Return (X, Y) of the center of cell containing provided text 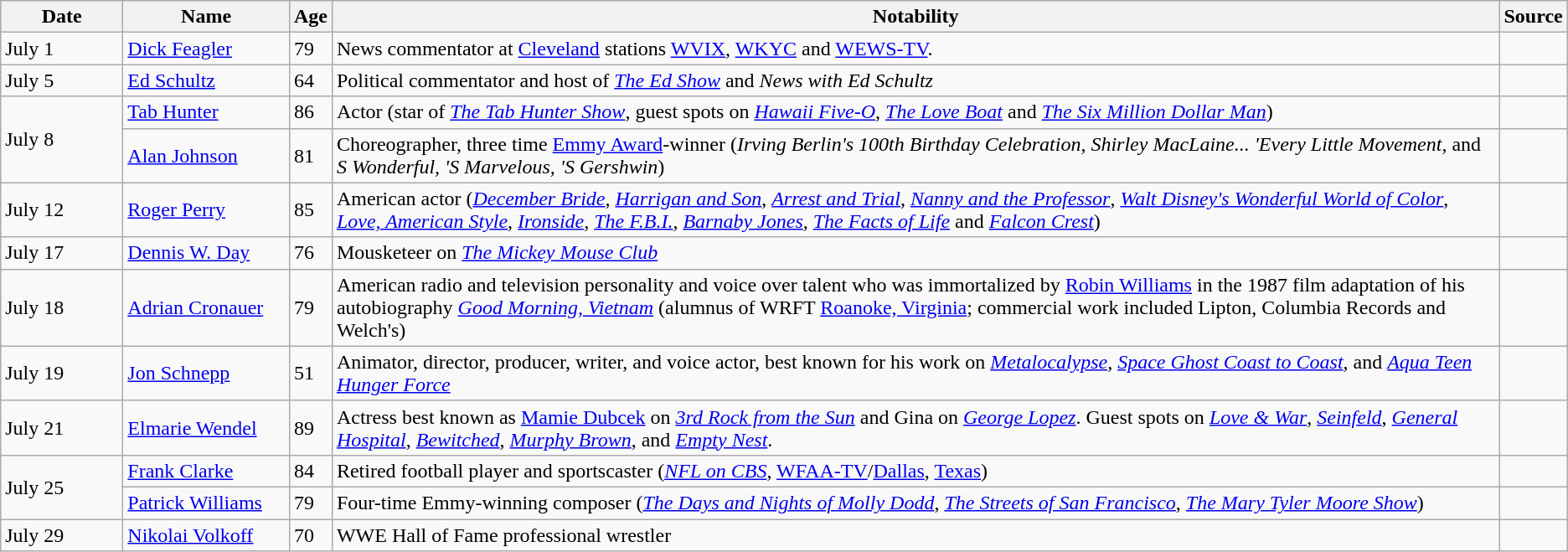
Actor (star of The Tab Hunter Show, guest spots on Hawaii Five-O, The Love Boat and The Six Million Dollar Man) (916, 112)
July 5 (62, 80)
Dick Feagler (206, 49)
Frank Clarke (206, 471)
July 29 (62, 535)
Elmarie Wendel (206, 427)
89 (310, 427)
86 (310, 112)
Alan Johnson (206, 156)
81 (310, 156)
Source (1533, 17)
July 8 (62, 139)
Dennis W. Day (206, 253)
Mousketeer on The Mickey Mouse Club (916, 253)
Jon Schnepp (206, 374)
76 (310, 253)
Political commentator and host of The Ed Show and News with Ed Schultz (916, 80)
Age (310, 17)
85 (310, 209)
70 (310, 535)
Four-time Emmy-winning composer (The Days and Nights of Molly Dodd, The Streets of San Francisco, The Mary Tyler Moore Show) (916, 503)
July 21 (62, 427)
84 (310, 471)
Notability (916, 17)
July 19 (62, 374)
51 (310, 374)
64 (310, 80)
Nikolai Volkoff (206, 535)
July 25 (62, 487)
Tab Hunter (206, 112)
July 12 (62, 209)
Date (62, 17)
News commentator at Cleveland stations WVIX, WKYC and WEWS-TV. (916, 49)
Retired football player and sportscaster (NFL on CBS, WFAA-TV/Dallas, Texas) (916, 471)
Patrick Williams (206, 503)
WWE Hall of Fame professional wrestler (916, 535)
July 17 (62, 253)
Adrian Cronauer (206, 307)
Roger Perry (206, 209)
July 1 (62, 49)
July 18 (62, 307)
Ed Schultz (206, 80)
Name (206, 17)
